Return the [x, y] coordinate for the center point of the cell that contains the specified text.  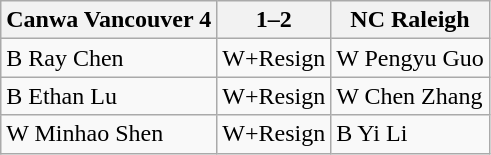
Canwa Vancouver 4 [109, 20]
B Ethan Lu [109, 96]
1–2 [274, 20]
W Pengyu Guo [410, 58]
W Minhao Shen [109, 134]
NC Raleigh [410, 20]
W Chen Zhang [410, 96]
B Ray Chen [109, 58]
B Yi Li [410, 134]
